For the text-containing cell, return its midpoint in (X, Y) coordinate format. 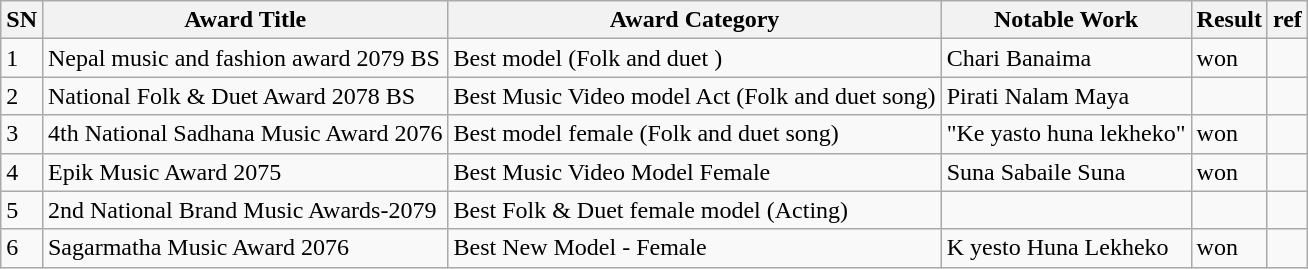
6 (22, 248)
Award Category (694, 20)
Nepal music and fashion award 2079 BS (244, 58)
SN (22, 20)
Best Music Video Model Female (694, 172)
Best Folk & Duet female model (Acting) (694, 210)
4th National Sadhana Music Award 2076 (244, 134)
National Folk & Duet Award 2078 BS (244, 96)
1 (22, 58)
3 (22, 134)
Best Music Video model Act (Folk and duet song) (694, 96)
Chari Banaima (1066, 58)
Award Title (244, 20)
Suna Sabaile Suna (1066, 172)
5 (22, 210)
Sagarmatha Music Award 2076 (244, 248)
2 (22, 96)
Epik Music Award 2075 (244, 172)
Best New Model - Female (694, 248)
Result (1229, 20)
Notable Work (1066, 20)
2nd National Brand Music Awards-2079 (244, 210)
4 (22, 172)
ref (1287, 20)
Pirati Nalam Maya (1066, 96)
Best model (Folk and duet ) (694, 58)
Best model female (Folk and duet song) (694, 134)
K yesto Huna Lekheko (1066, 248)
"Ke yasto huna lekheko" (1066, 134)
